Find where the given text appears and provide that cell's center as [X, Y] coordinate. 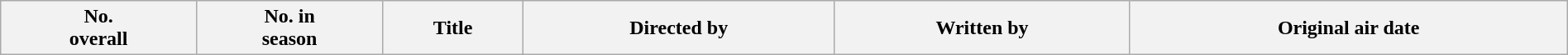
Written by [982, 28]
No.overall [99, 28]
Title [453, 28]
Directed by [678, 28]
Original air date [1348, 28]
No. inseason [289, 28]
